Return [X, Y] of the center of cell containing provided text 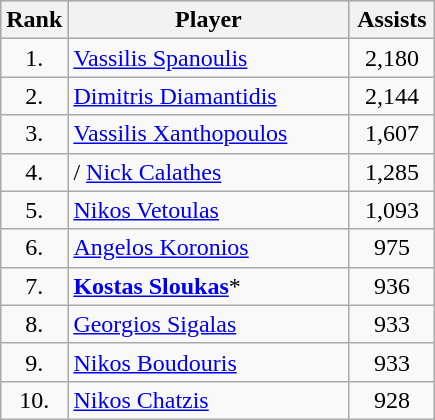
Nikos Chatzis [208, 400]
Georgios Sigalas [208, 324]
Vassilis Spanoulis [208, 58]
Nikos Vetoulas [208, 210]
4. [34, 172]
10. [34, 400]
2,144 [392, 96]
1,093 [392, 210]
2,180 [392, 58]
Nikos Boudouris [208, 362]
2. [34, 96]
5. [34, 210]
Assists [392, 20]
3. [34, 134]
1,285 [392, 172]
9. [34, 362]
6. [34, 248]
928 [392, 400]
1. [34, 58]
Kostas Sloukas* [208, 286]
/ Nick Calathes [208, 172]
Dimitris Diamantidis [208, 96]
975 [392, 248]
Angelos Koronios [208, 248]
1,607 [392, 134]
8. [34, 324]
7. [34, 286]
936 [392, 286]
Vassilis Xanthopoulos [208, 134]
Rank [34, 20]
Player [208, 20]
